Output the (X, Y) coordinate of the center of the cell containing the given text.  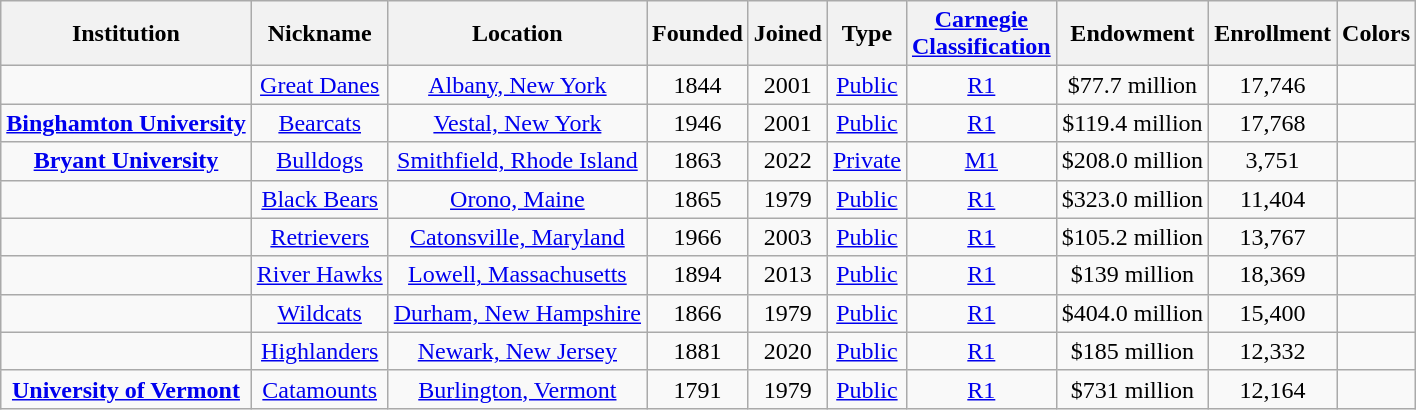
River Hawks (320, 275)
18,369 (1273, 275)
Nickname (320, 34)
1881 (698, 351)
Catonsville, Maryland (517, 237)
1866 (698, 313)
Great Danes (320, 85)
Lowell, Massachusetts (517, 275)
17,746 (1273, 85)
2020 (788, 351)
1966 (698, 237)
15,400 (1273, 313)
$105.2 million (1132, 237)
Colors (1376, 34)
Orono, Maine (517, 199)
Binghamton University (126, 123)
Institution (126, 34)
Black Bears (320, 199)
Smithfield, Rhode Island (517, 161)
1946 (698, 123)
Highlanders (320, 351)
Location (517, 34)
Type (866, 34)
$731 million (1132, 389)
$119.4 million (1132, 123)
1791 (698, 389)
Private (866, 161)
$323.0 million (1132, 199)
$77.7 million (1132, 85)
2003 (788, 237)
Burlington, Vermont (517, 389)
1844 (698, 85)
Founded (698, 34)
$208.0 million (1132, 161)
Vestal, New York (517, 123)
Bulldogs (320, 161)
11,404 (1273, 199)
Wildcats (320, 313)
Bearcats (320, 123)
12,164 (1273, 389)
2022 (788, 161)
$404.0 million (1132, 313)
13,767 (1273, 237)
M1 (981, 161)
2013 (788, 275)
Joined (788, 34)
1863 (698, 161)
Newark, New Jersey (517, 351)
Bryant University (126, 161)
1865 (698, 199)
Retrievers (320, 237)
$139 million (1132, 275)
17,768 (1273, 123)
$185 million (1132, 351)
University of Vermont (126, 389)
Durham, New Hampshire (517, 313)
1894 (698, 275)
Enrollment (1273, 34)
3,751 (1273, 161)
Albany, New York (517, 85)
12,332 (1273, 351)
Endowment (1132, 34)
Catamounts (320, 389)
CarnegieClassification (981, 34)
